For the text-containing cell, return its midpoint in (x, y) coordinate format. 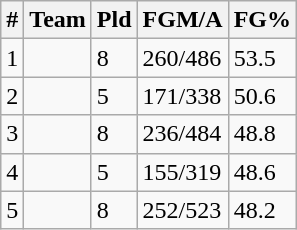
FGM/A (182, 20)
Team (58, 20)
53.5 (262, 58)
FG% (262, 20)
48.8 (262, 134)
1 (12, 58)
48.6 (262, 172)
48.2 (262, 210)
4 (12, 172)
236/484 (182, 134)
2 (12, 96)
3 (12, 134)
# (12, 20)
252/523 (182, 210)
155/319 (182, 172)
171/338 (182, 96)
50.6 (262, 96)
260/486 (182, 58)
Pld (114, 20)
